Pinpoint the cell where the given text exists, returning its [x, y] midpoint coordinate. 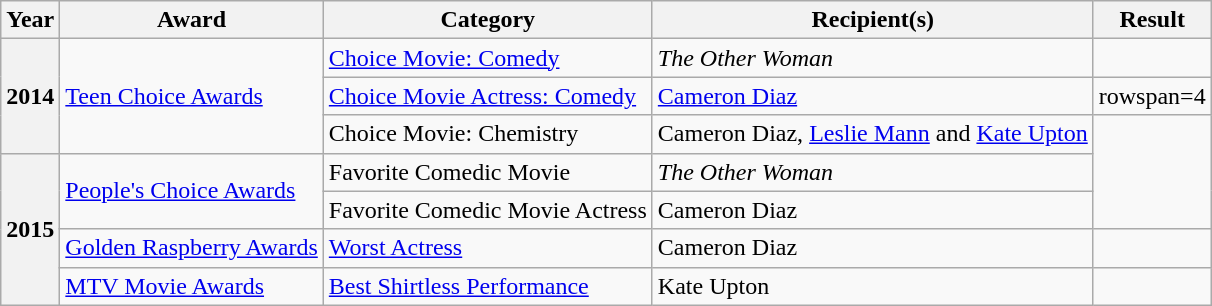
Best Shirtless Performance [488, 286]
Favorite Comedic Movie [488, 172]
People's Choice Awards [192, 191]
Kate Upton [872, 286]
Golden Raspberry Awards [192, 248]
Teen Choice Awards [192, 96]
Choice Movie Actress: Comedy [488, 96]
MTV Movie Awards [192, 286]
2014 [30, 96]
Result [1152, 20]
Award [192, 20]
2015 [30, 229]
Cameron Diaz, Leslie Mann and Kate Upton [872, 134]
Favorite Comedic Movie Actress [488, 210]
Category [488, 20]
Worst Actress [488, 248]
Choice Movie: Chemistry [488, 134]
Year [30, 20]
Choice Movie: Comedy [488, 58]
rowspan=4 [1152, 96]
Recipient(s) [872, 20]
